Pinpoint the cell where the given text exists, returning its [x, y] midpoint coordinate. 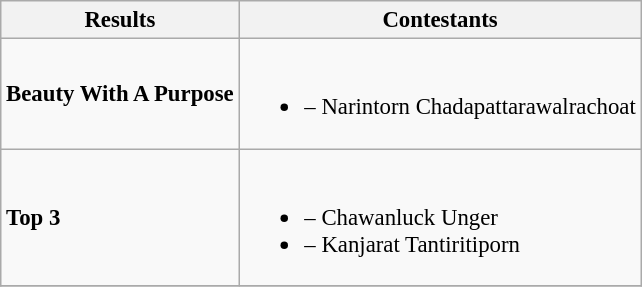
Beauty With A Purpose [120, 94]
– Narintorn Chadapattarawalrachoat [440, 94]
Contestants [440, 20]
Results [120, 20]
Top 3 [120, 218]
– Chawanluck Unger – Kanjarat Tantiritiporn [440, 218]
